Return the [x, y] coordinate for the center point of the cell that contains the specified text.  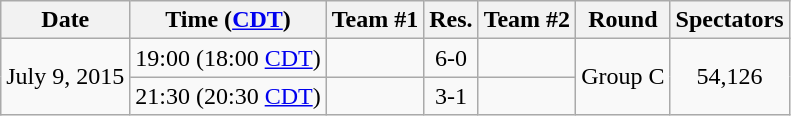
July 9, 2015 [66, 77]
19:00 (18:00 CDT) [228, 58]
Date [66, 20]
Team #1 [375, 20]
Time (CDT) [228, 20]
Group C [623, 77]
21:30 (20:30 CDT) [228, 96]
Spectators [730, 20]
Round [623, 20]
3-1 [451, 96]
54,126 [730, 77]
Res. [451, 20]
Team #2 [527, 20]
6-0 [451, 58]
